Return (X, Y) of the center of cell containing provided text 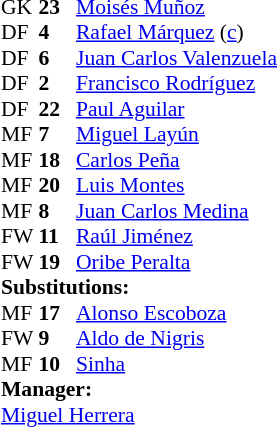
Raúl Jiménez (176, 237)
10 (57, 364)
Rafael Márquez (c) (176, 33)
18 (57, 160)
Francisco Rodríguez (176, 83)
Manager: (139, 389)
Luis Montes (176, 185)
Oribe Peralta (176, 262)
Substitutions: (139, 287)
17 (57, 313)
Miguel Layún (176, 135)
Alonso Escoboza (176, 313)
19 (57, 262)
22 (57, 109)
Juan Carlos Medina (176, 211)
11 (57, 237)
Sinha (176, 364)
4 (57, 33)
20 (57, 185)
8 (57, 211)
2 (57, 83)
Paul Aguilar (176, 109)
7 (57, 135)
6 (57, 58)
Aldo de Nigris (176, 339)
Carlos Peña (176, 160)
9 (57, 339)
Juan Carlos Valenzuela (176, 58)
